Identify which cell holds the provided text, then report its (x, y) central coordinate. 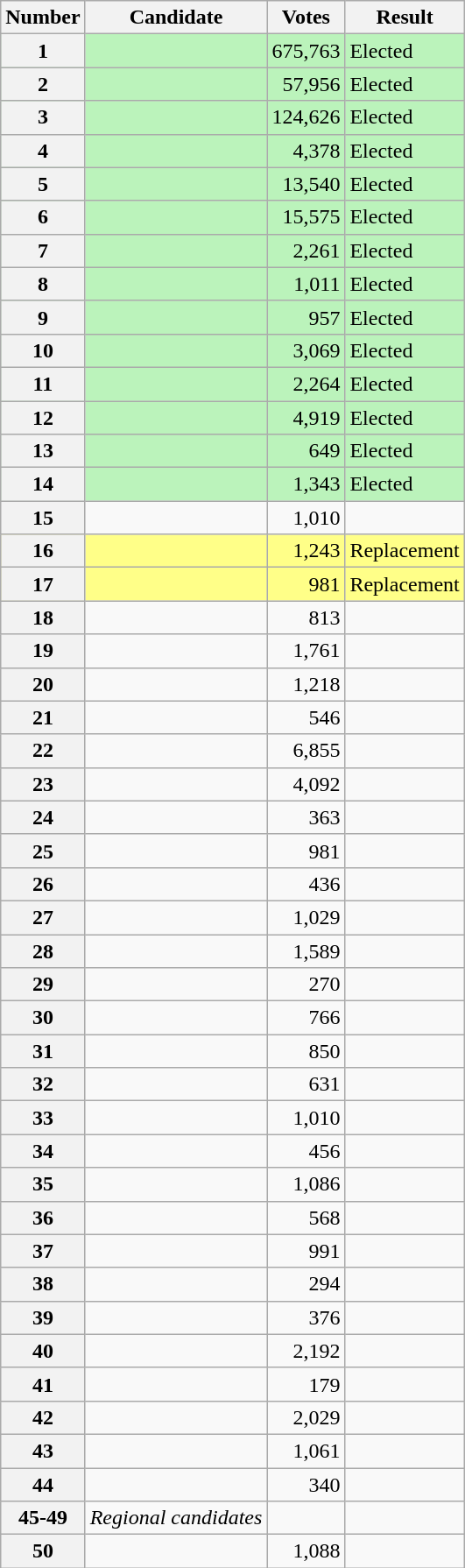
4,092 (306, 784)
35 (43, 1184)
18 (43, 618)
813 (306, 618)
19 (43, 651)
Votes (306, 18)
29 (43, 985)
57,956 (306, 84)
24 (43, 817)
34 (43, 1151)
1,589 (306, 950)
1,761 (306, 651)
6 (43, 217)
40 (43, 1351)
4,919 (306, 418)
8 (43, 284)
25 (43, 851)
1,011 (306, 284)
6,855 (306, 751)
17 (43, 584)
43 (43, 1451)
2,261 (306, 251)
124,626 (306, 117)
1,088 (306, 1551)
363 (306, 817)
37 (43, 1251)
649 (306, 451)
2,192 (306, 1351)
2,264 (306, 384)
850 (306, 1051)
38 (43, 1284)
2,029 (306, 1417)
39 (43, 1317)
30 (43, 1018)
10 (43, 350)
436 (306, 884)
14 (43, 484)
26 (43, 884)
13,540 (306, 184)
456 (306, 1151)
Candidate (176, 18)
20 (43, 684)
9 (43, 317)
31 (43, 1051)
Regional candidates (176, 1518)
4,378 (306, 151)
766 (306, 1018)
991 (306, 1251)
16 (43, 551)
631 (306, 1084)
1,029 (306, 917)
32 (43, 1084)
7 (43, 251)
45-49 (43, 1518)
568 (306, 1218)
41 (43, 1384)
15,575 (306, 217)
1 (43, 51)
1,243 (306, 551)
270 (306, 985)
42 (43, 1417)
22 (43, 751)
1,061 (306, 1451)
957 (306, 317)
675,763 (306, 51)
Result (405, 18)
28 (43, 950)
27 (43, 917)
12 (43, 418)
21 (43, 717)
13 (43, 451)
2 (43, 84)
4 (43, 151)
1,218 (306, 684)
179 (306, 1384)
23 (43, 784)
Number (43, 18)
50 (43, 1551)
546 (306, 717)
3,069 (306, 350)
36 (43, 1218)
11 (43, 384)
5 (43, 184)
1,086 (306, 1184)
3 (43, 117)
340 (306, 1485)
376 (306, 1317)
44 (43, 1485)
1,343 (306, 484)
33 (43, 1118)
294 (306, 1284)
15 (43, 518)
